Find where the given text appears and provide that cell's center as (x, y) coordinate. 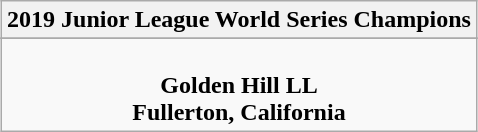
2019 Junior League World Series Champions (240, 20)
Golden Hill LLFullerton, California (240, 85)
